Detect which cell encompasses the target text, then output its [X, Y] center coordinate. 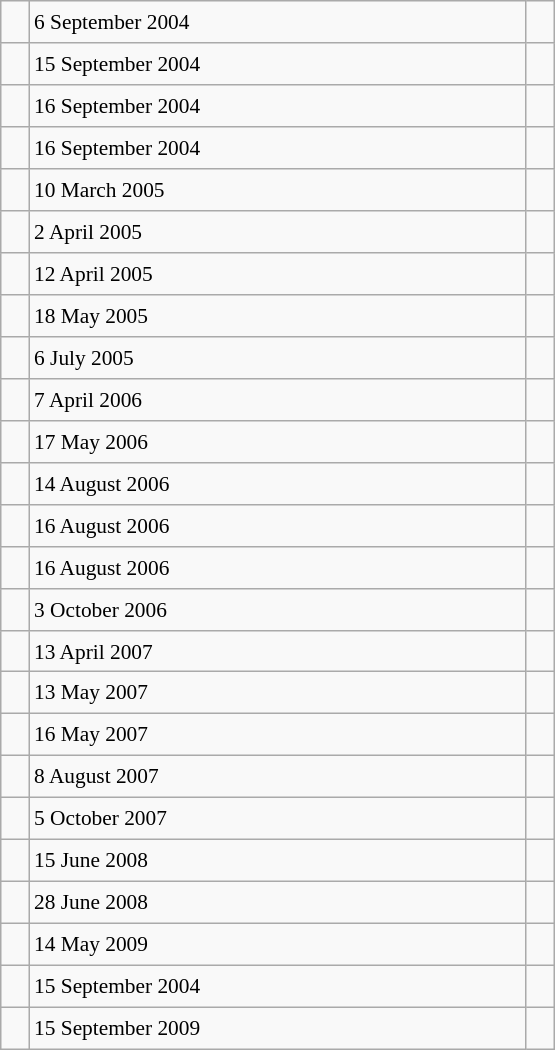
28 June 2008 [278, 903]
15 June 2008 [278, 861]
14 August 2006 [278, 483]
7 April 2006 [278, 399]
14 May 2009 [278, 945]
15 September 2009 [278, 1028]
6 July 2005 [278, 358]
2 April 2005 [278, 232]
17 May 2006 [278, 441]
12 April 2005 [278, 274]
5 October 2007 [278, 819]
8 August 2007 [278, 777]
13 April 2007 [278, 651]
16 May 2007 [278, 735]
3 October 2006 [278, 609]
6 September 2004 [278, 22]
10 March 2005 [278, 190]
18 May 2005 [278, 316]
13 May 2007 [278, 693]
